Search for the cell housing the specified text and yield its [x, y] center coordinate. 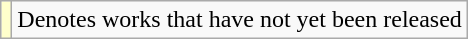
Denotes works that have not yet been released [240, 20]
